Extract the [X, Y] coordinate from the center of the cell holding the provided text.  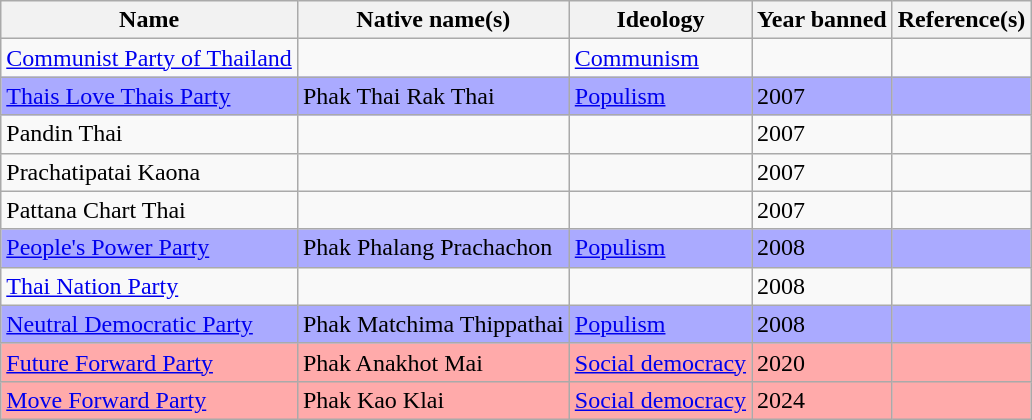
Prachatipatai Kaona [150, 172]
Phak Matchima Thippathai [433, 324]
Move Forward Party [150, 400]
Reference(s) [962, 20]
2024 [822, 400]
Communist Party of Thailand [150, 58]
People's Power Party [150, 248]
Phak Kao Klai [433, 400]
Native name(s) [433, 20]
Pattana Chart Thai [150, 210]
Phak Thai Rak Thai [433, 96]
Communism [660, 58]
2020 [822, 362]
Future Forward Party [150, 362]
Neutral Democratic Party [150, 324]
Phak Anakhot Mai [433, 362]
Name [150, 20]
Pandin Thai [150, 134]
Ideology [660, 20]
Year banned [822, 20]
Phak Phalang Prachachon [433, 248]
Thai Nation Party [150, 286]
Thais Love Thais Party [150, 96]
